Pinpoint the cell where the given text exists, returning its (X, Y) midpoint coordinate. 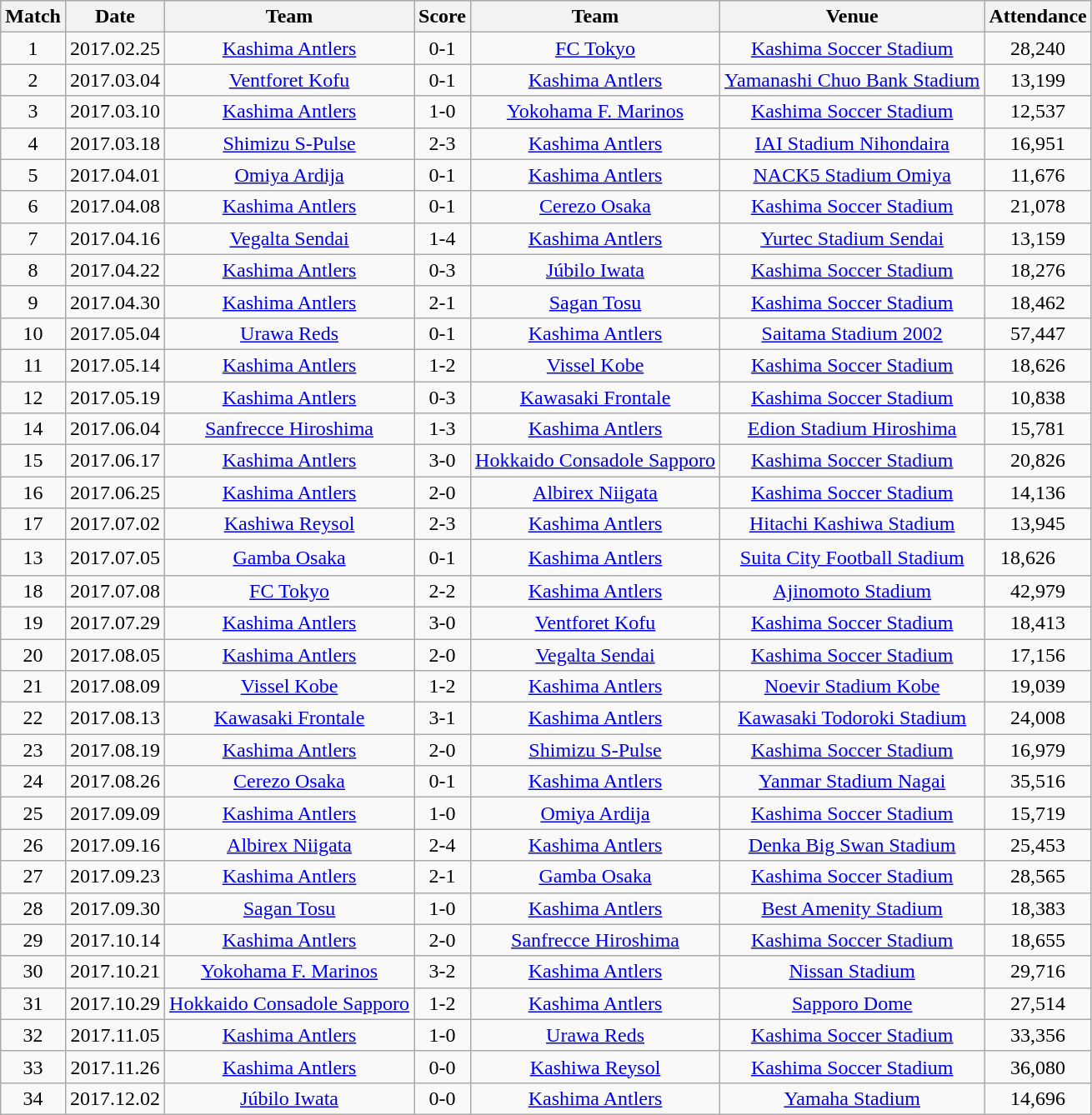
33,356 (1038, 1035)
2017.09.09 (115, 813)
2017.06.04 (115, 429)
Best Amenity Stadium (852, 908)
8 (33, 270)
16 (33, 492)
2017.09.16 (115, 845)
17,156 (1038, 654)
Kawasaki Todoroki Stadium (852, 718)
Yamaha Stadium (852, 1098)
6 (33, 207)
Nissan Stadium (852, 972)
10,838 (1038, 397)
2017.09.30 (115, 908)
22 (33, 718)
18,462 (1038, 302)
2017.10.21 (115, 972)
13,159 (1038, 238)
18,655 (1038, 940)
14 (33, 429)
12,537 (1038, 112)
3 (33, 112)
Venue (852, 17)
Denka Big Swan Stadium (852, 845)
10 (33, 333)
18,276 (1038, 270)
2017.07.05 (115, 558)
18 (33, 591)
13,945 (1038, 524)
2017.02.25 (115, 48)
15 (33, 461)
1 (33, 48)
2017.05.14 (115, 365)
Hitachi Kashiwa Stadium (852, 524)
16,979 (1038, 750)
Saitama Stadium 2002 (852, 333)
33 (33, 1067)
2017.06.25 (115, 492)
20 (33, 654)
15,781 (1038, 429)
2017.03.18 (115, 143)
2017.11.26 (115, 1067)
20,826 (1038, 461)
Attendance (1038, 17)
Noevir Stadium Kobe (852, 687)
2017.12.02 (115, 1098)
Score (443, 17)
2017.11.05 (115, 1035)
Yamanashi Chuo Bank Stadium (852, 80)
27 (33, 877)
2017.09.23 (115, 877)
18,413 (1038, 622)
30 (33, 972)
2017.08.13 (115, 718)
5 (33, 175)
7 (33, 238)
42,979 (1038, 591)
32 (33, 1035)
2017.05.04 (115, 333)
25 (33, 813)
1-3 (443, 429)
Sapporo Dome (852, 1003)
2017.07.08 (115, 591)
2017.03.04 (115, 80)
2017.04.22 (115, 270)
24,008 (1038, 718)
28 (33, 908)
Date (115, 17)
4 (33, 143)
2017.04.01 (115, 175)
2017.04.08 (115, 207)
9 (33, 302)
18,383 (1038, 908)
16,951 (1038, 143)
15,719 (1038, 813)
Match (33, 17)
2017.08.19 (115, 750)
26 (33, 845)
2 (33, 80)
19,039 (1038, 687)
2-4 (443, 845)
29 (33, 940)
28,240 (1038, 48)
2017.04.30 (115, 302)
34 (33, 1098)
NACK5 Stadium Omiya (852, 175)
2017.08.05 (115, 654)
19 (33, 622)
2017.10.29 (115, 1003)
23 (33, 750)
2017.05.19 (115, 397)
2017.08.09 (115, 687)
27,514 (1038, 1003)
21 (33, 687)
2017.03.10 (115, 112)
21,078 (1038, 207)
IAI Stadium Nihondaira (852, 143)
31 (33, 1003)
2017.07.02 (115, 524)
Ajinomoto Stadium (852, 591)
13 (33, 558)
2017.10.14 (115, 940)
1-4 (443, 238)
24 (33, 782)
11 (33, 365)
35,516 (1038, 782)
2017.07.29 (115, 622)
36,080 (1038, 1067)
25,453 (1038, 845)
13,199 (1038, 80)
17 (33, 524)
57,447 (1038, 333)
14,696 (1038, 1098)
Edion Stadium Hiroshima (852, 429)
14,136 (1038, 492)
2-2 (443, 591)
3-1 (443, 718)
3-2 (443, 972)
2017.04.16 (115, 238)
Suita City Football Stadium (852, 558)
12 (33, 397)
28,565 (1038, 877)
11,676 (1038, 175)
2017.08.26 (115, 782)
2017.06.17 (115, 461)
29,716 (1038, 972)
Yurtec Stadium Sendai (852, 238)
Yanmar Stadium Nagai (852, 782)
